For the text-containing cell, return its midpoint in [x, y] coordinate format. 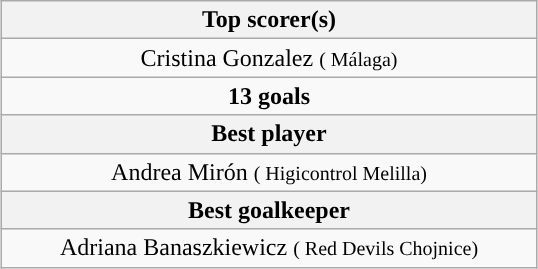
Top scorer(s) [269, 20]
Cristina Gonzalez ( Málaga) [269, 58]
Adriana Banaszkiewicz ( Red Devils Chojnice) [269, 248]
Best player [269, 134]
Andrea Mirón ( Higicontrol Melilla) [269, 172]
Best goalkeeper [269, 210]
13 goals [269, 96]
